From the cell containing the given text, extract its center point as [x, y] coordinate. 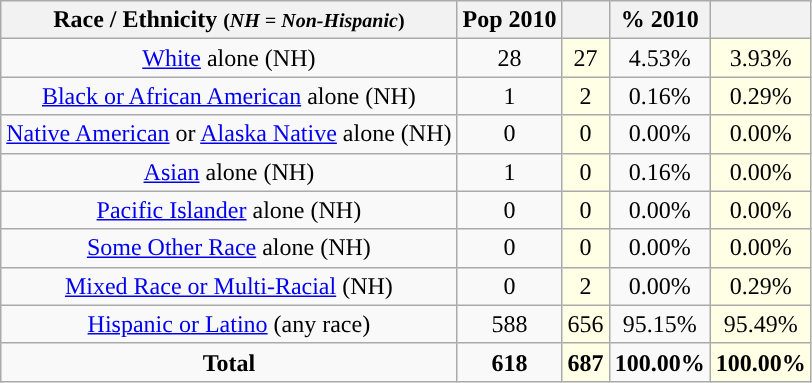
% 2010 [660, 20]
618 [510, 362]
656 [586, 324]
Total [229, 362]
95.49% [760, 324]
Asian alone (NH) [229, 172]
588 [510, 324]
Race / Ethnicity (NH = Non-Hispanic) [229, 20]
Native American or Alaska Native alone (NH) [229, 134]
Some Other Race alone (NH) [229, 248]
3.93% [760, 58]
28 [510, 58]
White alone (NH) [229, 58]
Pop 2010 [510, 20]
Mixed Race or Multi-Racial (NH) [229, 286]
95.15% [660, 324]
4.53% [660, 58]
687 [586, 362]
Hispanic or Latino (any race) [229, 324]
Black or African American alone (NH) [229, 96]
27 [586, 58]
Pacific Islander alone (NH) [229, 210]
